Determine the [X, Y] coordinate at the center of the cell enclosing the given text.  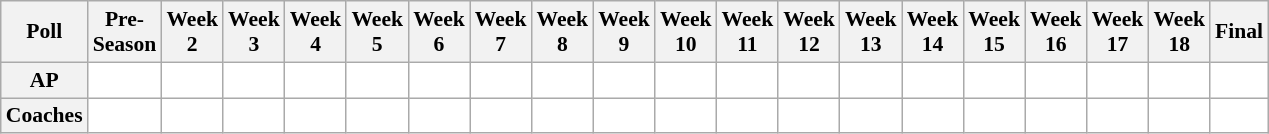
Week13 [871, 32]
Week15 [994, 32]
Poll [44, 32]
Week9 [624, 32]
Week12 [809, 32]
Pre-Season [125, 32]
Week11 [748, 32]
Week8 [562, 32]
Week17 [1118, 32]
Week18 [1179, 32]
Week2 [192, 32]
Week14 [933, 32]
Week5 [377, 32]
AP [44, 80]
Final [1239, 32]
Week3 [254, 32]
Week4 [316, 32]
Coaches [44, 116]
Week6 [439, 32]
Week16 [1056, 32]
Week7 [501, 32]
Week10 [686, 32]
